Locate the cell with the specified text and output its [X, Y] center coordinate. 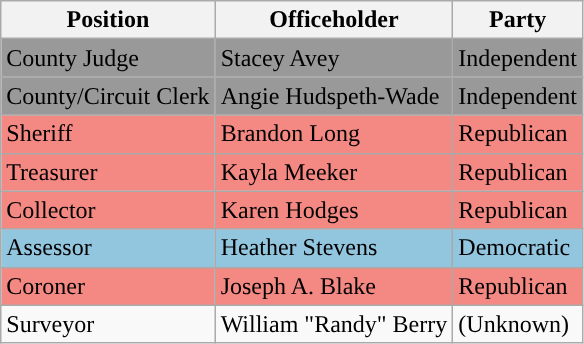
Treasurer [108, 172]
Officeholder [334, 20]
County/Circuit Clerk [108, 96]
Position [108, 20]
County Judge [108, 58]
(Unknown) [518, 324]
Coroner [108, 286]
Karen Hodges [334, 210]
Collector [108, 210]
Brandon Long [334, 134]
William "Randy" Berry [334, 324]
Kayla Meeker [334, 172]
Democratic [518, 248]
Party [518, 20]
Surveyor [108, 324]
Heather Stevens [334, 248]
Assessor [108, 248]
Sheriff [108, 134]
Joseph A. Blake [334, 286]
Stacey Avey [334, 58]
Angie Hudspeth-Wade [334, 96]
